Identify which cell holds the provided text, then report its [X, Y] central coordinate. 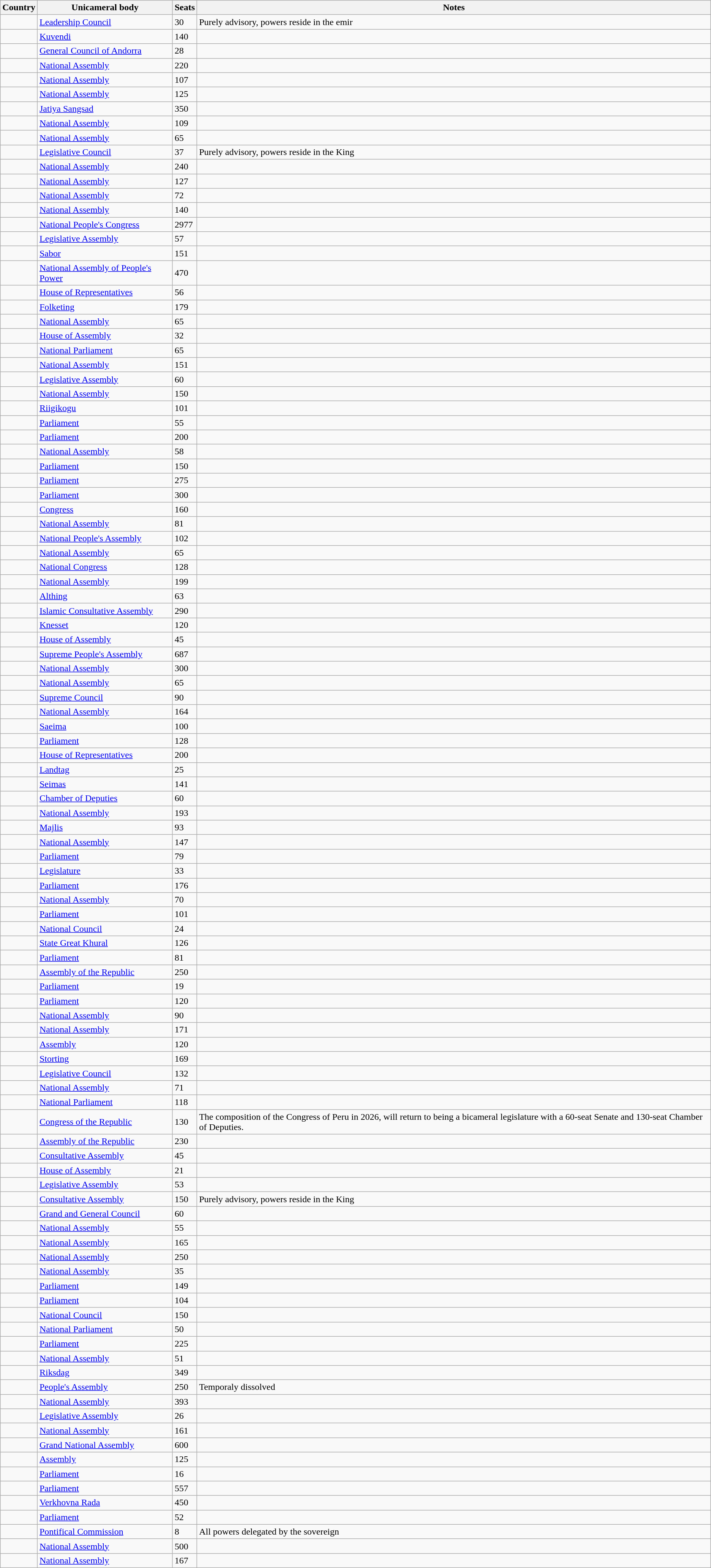
Althing [105, 596]
Unicameral body [105, 8]
8 [185, 1532]
16 [185, 1474]
557 [185, 1488]
21 [185, 1170]
28 [185, 51]
Folketing [105, 307]
25 [185, 770]
179 [185, 307]
167 [185, 1560]
171 [185, 1030]
National Assembly of People's Power [105, 273]
Riigikogu [105, 408]
Saeima [105, 726]
126 [185, 943]
109 [185, 123]
51 [185, 1358]
Grand and General Council [105, 1214]
149 [185, 1286]
290 [185, 610]
350 [185, 109]
Sabor [105, 253]
Seats [185, 8]
147 [185, 842]
30 [185, 22]
70 [185, 900]
53 [185, 1185]
National Congress [105, 567]
32 [185, 336]
Supreme People's Assembly [105, 654]
52 [185, 1517]
132 [185, 1073]
General Council of Andorra [105, 51]
164 [185, 712]
79 [185, 856]
Congress of the Republic [105, 1121]
The composition of the Congress of Peru in 2026, will return to being a bicameral legislature with a 60-seat Senate and 130-seat Chamber of Deputies. [454, 1121]
Knesset [105, 625]
161 [185, 1430]
26 [185, 1416]
Grand National Assembly [105, 1445]
130 [185, 1121]
102 [185, 538]
63 [185, 596]
Leadership Council [105, 22]
Congress [105, 509]
450 [185, 1503]
230 [185, 1141]
National People's Assembly [105, 538]
500 [185, 1546]
Temporaly dissolved [454, 1387]
199 [185, 582]
118 [185, 1102]
24 [185, 929]
93 [185, 827]
58 [185, 452]
193 [185, 813]
220 [185, 65]
600 [185, 1445]
Verkhovna Rada [105, 1503]
Pontifical Commission [105, 1532]
Kuvendi [105, 36]
19 [185, 986]
Seimas [105, 784]
Islamic Consultative Assembly [105, 610]
2977 [185, 224]
100 [185, 726]
Purely advisory, powers reside in the emir [454, 22]
470 [185, 273]
Storting [105, 1059]
35 [185, 1271]
All powers delegated by the sovereign [454, 1532]
160 [185, 509]
Jatiya Sangsad [105, 109]
Country [19, 8]
393 [185, 1402]
72 [185, 196]
176 [185, 885]
56 [185, 292]
225 [185, 1344]
People's Assembly [105, 1387]
107 [185, 80]
33 [185, 871]
240 [185, 166]
National People's Congress [105, 224]
State Great Khural [105, 943]
Landtag [105, 770]
Notes [454, 8]
Supreme Council [105, 697]
349 [185, 1373]
141 [185, 784]
71 [185, 1087]
Legislature [105, 871]
169 [185, 1059]
Majlis [105, 827]
Riksdag [105, 1373]
Chamber of Deputies [105, 798]
104 [185, 1300]
50 [185, 1329]
275 [185, 481]
687 [185, 654]
165 [185, 1242]
37 [185, 152]
127 [185, 181]
57 [185, 239]
